Capture the cell that displays the provided text and extract its (X, Y) central coordinate. 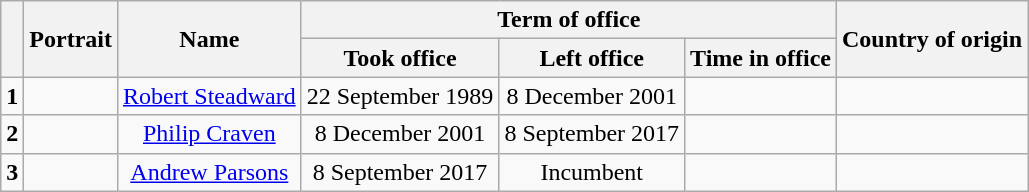
2 (12, 134)
Andrew Parsons (209, 172)
Portrait (71, 39)
Incumbent (592, 172)
Time in office (761, 58)
Took office (400, 58)
Left office (592, 58)
1 (12, 96)
Country of origin (932, 39)
3 (12, 172)
Name (209, 39)
Term of office (568, 20)
Philip Craven (209, 134)
Robert Steadward (209, 96)
22 September 1989 (400, 96)
